Find where the given text appears and provide that cell's center as [x, y] coordinate. 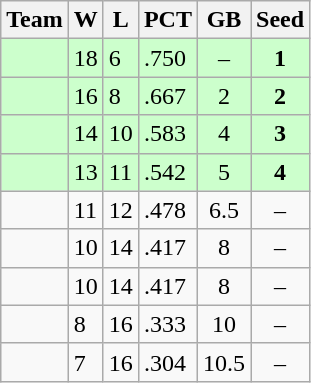
.542 [168, 172]
.583 [168, 134]
GB [224, 20]
.750 [168, 58]
5 [224, 172]
Seed [280, 20]
13 [86, 172]
3 [280, 134]
6 [120, 58]
1 [280, 58]
18 [86, 58]
.304 [168, 362]
6.5 [224, 210]
.333 [168, 324]
12 [120, 210]
W [86, 20]
10.5 [224, 362]
Team [35, 20]
.667 [168, 96]
7 [86, 362]
L [120, 20]
.478 [168, 210]
PCT [168, 20]
